Identify which cell holds the provided text, then report its [X, Y] central coordinate. 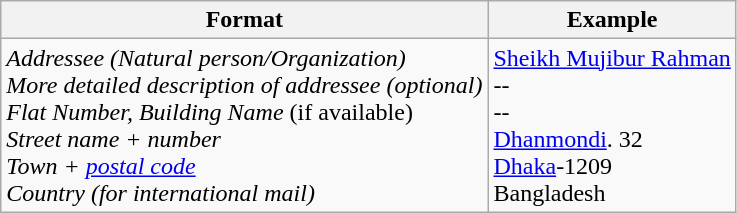
Example [612, 20]
Format [244, 20]
Sheikh Mujibur Rahman -- -- Dhanmondi. 32 Dhaka-1209 Bangladesh [612, 126]
